For the text-containing cell, return its midpoint in [x, y] coordinate format. 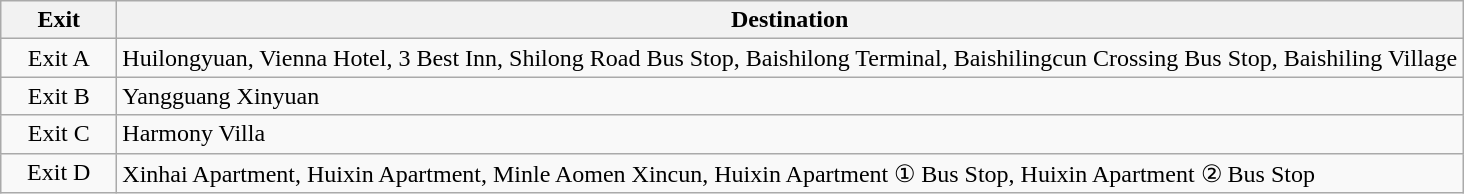
Exit B [59, 96]
Exit C [59, 134]
Exit D [59, 173]
Destination [790, 20]
Xinhai Apartment, Huixin Apartment, Minle Aomen Xincun, Huixin Apartment ① Bus Stop, Huixin Apartment ② Bus Stop [790, 173]
Exit A [59, 58]
Huilongyuan, Vienna Hotel, 3 Best Inn, Shilong Road Bus Stop, Baishilong Terminal, Baishilingcun Crossing Bus Stop, Baishiling Village [790, 58]
Exit [59, 20]
Yangguang Xinyuan [790, 96]
Harmony Villa [790, 134]
